Locate the cell with the specified text and output its (x, y) center coordinate. 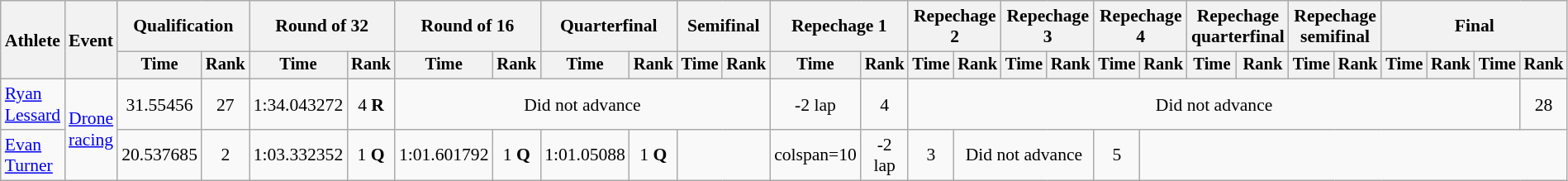
1:01.601792 (444, 155)
Repechage quarterfinal (1238, 26)
Round of 32 (322, 26)
2 (226, 155)
Ryan Lessard (33, 104)
5 (1117, 155)
Semifinal (724, 26)
Repechage 1 (839, 26)
Repechage semifinal (1335, 26)
Drone racing (91, 130)
1:34.043272 (299, 104)
Repechage 4 (1140, 26)
28 (1544, 104)
Repechage 2 (954, 26)
31.55456 (159, 104)
Event (91, 40)
3 (930, 155)
Repechage 3 (1048, 26)
Athlete (33, 40)
Evan Turner (33, 155)
Round of 16 (468, 26)
27 (226, 104)
1:01.05088 (585, 155)
Quarterfinal (608, 26)
1:03.332352 (299, 155)
4 R (371, 104)
Final (1474, 26)
colspan=10 (815, 155)
20.537685 (159, 155)
Qualification (183, 26)
4 (885, 104)
